Return the (x, y) coordinate for the center point of the cell that contains the specified text.  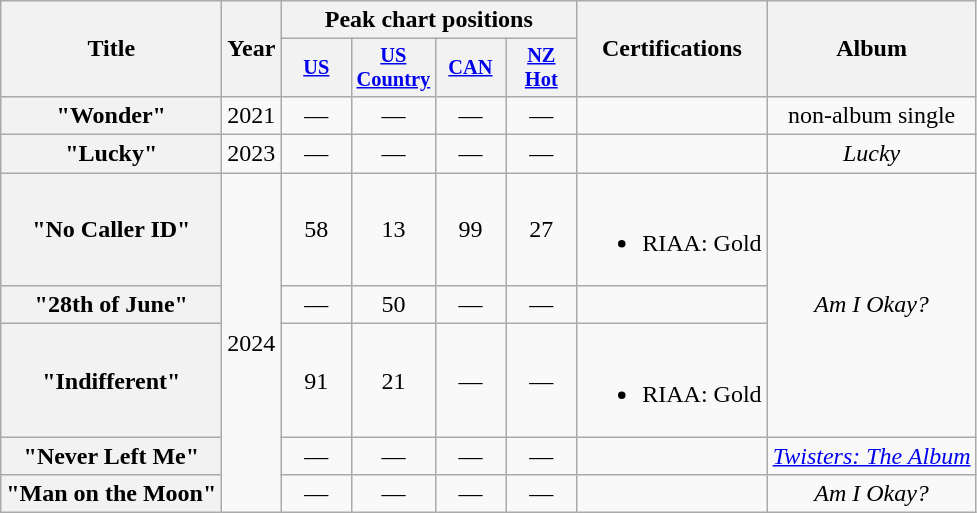
USCountry (394, 68)
99 (470, 230)
non-album single (872, 115)
2024 (252, 343)
"Lucky" (112, 154)
91 (316, 380)
Twisters: The Album (872, 456)
27 (542, 230)
"28th of June" (112, 305)
2023 (252, 154)
US (316, 68)
NZHot (542, 68)
Certifications (672, 49)
"No Caller ID" (112, 230)
21 (394, 380)
"Indifferent" (112, 380)
Year (252, 49)
CAN (470, 68)
50 (394, 305)
58 (316, 230)
"Never Left Me" (112, 456)
Title (112, 49)
2021 (252, 115)
Album (872, 49)
"Wonder" (112, 115)
"Man on the Moon" (112, 494)
13 (394, 230)
Lucky (872, 154)
Peak chart positions (429, 20)
